Return the [X, Y] coordinate for the center point of the cell that contains the specified text.  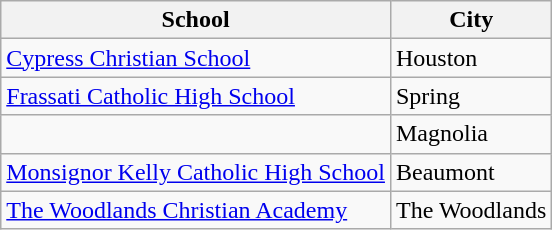
Houston [470, 58]
Cypress Christian School [196, 58]
School [196, 20]
Magnolia [470, 134]
The Woodlands Christian Academy [196, 210]
Beaumont [470, 172]
City [470, 20]
Frassati Catholic High School [196, 96]
Monsignor Kelly Catholic High School [196, 172]
The Woodlands [470, 210]
Spring [470, 96]
